Scan for the cell matching the given text and deliver its (x, y) coordinate at center. 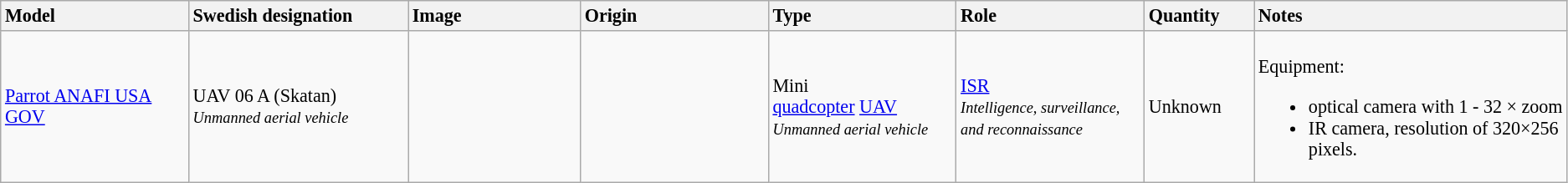
Image (494, 15)
UAV 06 A (Skatan)Unmanned aerial vehicle (298, 106)
Origin (674, 15)
Quantity (1200, 15)
ISRIntelligence, surveillance, and reconnaissance (1051, 106)
Notes (1411, 15)
Parrot ANAFI USA GOV (95, 106)
Type (862, 15)
Swedish designation (298, 15)
Model (95, 15)
Miniquadcopter UAVUnmanned aerial vehicle (862, 106)
Equipment:optical camera with 1 - 32 × zoomIR camera, resolution of 320×256 pixels. (1411, 106)
Unknown (1200, 106)
Role (1051, 15)
